Capture the cell that displays the provided text and extract its (X, Y) central coordinate. 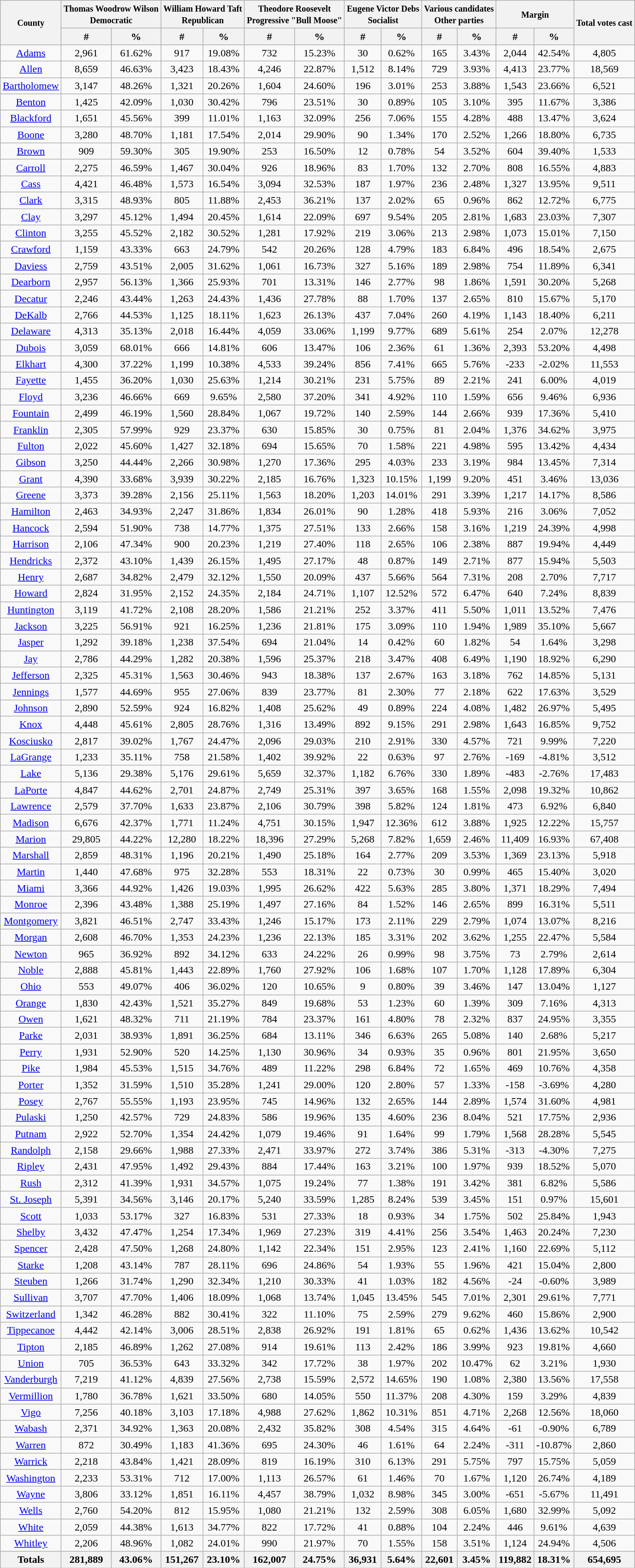
24.80% (224, 1248)
33.12% (136, 1494)
2,156 (182, 495)
53.17% (136, 1216)
Various candidatesOther parties (459, 15)
33.68% (136, 479)
18.09% (224, 1298)
2,922 (86, 1134)
Pulaski (31, 1117)
6.49% (477, 659)
Vanderburgh (31, 1380)
281,889 (86, 1560)
Eugene Victor DebsSocialist (383, 15)
27.78% (319, 299)
13.56% (554, 1380)
Dubois (31, 348)
24.39% (554, 528)
33.50% (224, 1396)
32.53% (319, 184)
29.43% (224, 1167)
1,127 (604, 986)
175 (363, 626)
1,586 (269, 610)
18.52% (554, 1167)
27.08% (224, 1347)
35 (439, 1052)
1.28% (401, 512)
183 (439, 250)
545 (439, 1298)
45.53% (136, 1068)
862 (515, 200)
27.92% (319, 970)
1,984 (86, 1068)
7,717 (604, 577)
4,533 (269, 364)
124 (439, 806)
1,683 (515, 216)
5,217 (604, 1036)
LaGrange (31, 757)
Johnson (31, 708)
24.23% (224, 937)
849 (269, 1003)
2,687 (86, 577)
796 (269, 102)
469 (515, 1068)
27.56% (224, 1380)
24.42% (224, 1134)
4.41% (401, 1232)
46.66% (136, 397)
406 (182, 986)
38 (363, 1363)
2,859 (86, 855)
1,142 (269, 1248)
14.25% (224, 1052)
45.61% (136, 724)
2,266 (182, 462)
29.03% (319, 741)
24.87% (224, 790)
21.97% (319, 1543)
18.40% (554, 315)
418 (439, 512)
12.36% (401, 823)
9.77% (401, 331)
12.72% (554, 200)
Knox (31, 724)
1.08% (477, 1380)
23.03% (554, 216)
88 (363, 299)
1,363 (182, 1429)
2,594 (86, 528)
42.14% (136, 1330)
1,463 (515, 1232)
12.56% (554, 1412)
2,218 (86, 1461)
19.24% (319, 1183)
15.95% (224, 1510)
3,373 (86, 495)
1,159 (86, 250)
Orange (31, 1003)
408 (439, 659)
11,409 (515, 839)
William Howard TaftRepublican (203, 15)
21.95% (554, 1052)
5.08% (477, 1036)
Franklin (31, 429)
11.37% (401, 1396)
55.55% (136, 1101)
8.24% (401, 1199)
44.22% (136, 839)
10.38% (224, 364)
3,147 (86, 86)
1,113 (269, 1478)
1,190 (515, 659)
272 (363, 1150)
Randolph (31, 1150)
4,981 (604, 1101)
23.13% (554, 855)
1.38% (401, 1183)
135 (363, 1117)
5,170 (604, 299)
224 (439, 708)
3,225 (86, 626)
42.54% (554, 53)
Madison (31, 823)
39.92% (319, 757)
15.86% (554, 1314)
1,604 (269, 86)
Ohio (31, 986)
4.98% (477, 446)
9.61% (554, 1527)
19.32% (554, 790)
Lawrence (31, 806)
6,521 (604, 86)
14.65% (401, 1380)
11.67% (554, 102)
5,112 (604, 1248)
6.92% (554, 806)
Ripley (31, 1167)
1,455 (86, 380)
2.91% (401, 741)
884 (269, 1167)
187 (363, 184)
13.31% (319, 282)
5.66% (401, 577)
502 (515, 1216)
654,695 (604, 1560)
1,659 (439, 839)
26.13% (319, 315)
4.56% (477, 1281)
159 (515, 1396)
Shelby (31, 1232)
13.07% (554, 921)
4.57% (477, 741)
3,939 (182, 479)
2,701 (182, 790)
3,821 (86, 921)
231 (363, 380)
2.95% (401, 1248)
Daviess (31, 266)
52.59% (136, 708)
643 (182, 1363)
9,511 (604, 184)
3,006 (182, 1330)
1,366 (182, 282)
24.01% (224, 1543)
5.63% (401, 888)
696 (269, 1265)
4,280 (604, 1085)
1,079 (269, 1134)
25.37% (319, 659)
9 (363, 986)
13.62% (554, 1330)
52.90% (136, 1052)
24.86% (319, 1265)
260 (439, 315)
119,882 (515, 1560)
11.24% (224, 823)
1,490 (269, 855)
27.16% (319, 904)
29.90% (319, 135)
1.59% (477, 397)
53.20% (554, 348)
43.44% (136, 299)
25.19% (224, 904)
473 (515, 806)
2,453 (269, 200)
3.18% (477, 675)
2,096 (269, 741)
33.59% (319, 1199)
2,675 (604, 250)
Crawford (31, 250)
Tippecanoe (31, 1330)
909 (86, 151)
711 (182, 1019)
13.95% (554, 184)
36.20% (136, 380)
16.82% (224, 708)
15.40% (554, 872)
13.04% (554, 986)
2,900 (604, 1314)
30.49% (136, 1445)
14.81% (224, 348)
386 (439, 1150)
4,660 (604, 1347)
319 (363, 1232)
1,342 (86, 1314)
45.60% (136, 446)
34.82% (136, 577)
24.60% (319, 86)
Hendricks (31, 561)
808 (515, 167)
397 (363, 790)
2,305 (86, 429)
Vermillion (31, 1396)
1,196 (182, 855)
1,255 (515, 937)
21.81% (319, 626)
451 (515, 479)
147 (515, 986)
24.30% (319, 1445)
44.62% (136, 790)
Monroe (31, 904)
Warrick (31, 1461)
68.01% (136, 348)
185 (363, 937)
887 (515, 544)
Miami (31, 888)
5,131 (604, 675)
2.04% (477, 429)
9.99% (554, 741)
4,506 (604, 1543)
Posey (31, 1101)
2,838 (269, 1330)
38.79% (319, 1494)
3.43% (477, 53)
1,989 (515, 626)
32.37% (319, 774)
2,428 (86, 1248)
27.29% (319, 839)
-24 (515, 1281)
1,353 (182, 937)
Kosciusko (31, 741)
872 (86, 1445)
3,250 (86, 462)
Spencer (31, 1248)
47.68% (136, 872)
7,275 (604, 1150)
67,408 (604, 839)
7.06% (401, 118)
1,512 (363, 69)
4,449 (604, 544)
100 (439, 1167)
7.24% (554, 593)
12.52% (401, 593)
13.49% (319, 724)
11.88% (224, 200)
57.99% (136, 429)
233 (439, 462)
54.20% (136, 1510)
Cass (31, 184)
5,410 (604, 413)
Owen (31, 1019)
-3.69% (554, 1085)
30.21% (319, 380)
Newton (31, 954)
44.69% (136, 691)
4,300 (86, 364)
-311 (515, 1445)
13.11% (319, 1036)
265 (439, 1036)
31.60% (554, 1101)
3.16% (477, 528)
1,467 (182, 167)
18.38% (319, 675)
8.14% (401, 69)
30.04% (224, 167)
84 (363, 904)
123 (439, 1248)
22.87% (319, 69)
2,184 (269, 593)
10.65% (319, 986)
36,931 (363, 1560)
5.82% (401, 806)
164 (363, 855)
3.29% (554, 1396)
51.90% (136, 528)
2,759 (86, 266)
28.51% (224, 1330)
25.18% (319, 855)
55 (439, 1265)
5,495 (604, 708)
182 (439, 1281)
35.27% (224, 1003)
16.93% (554, 839)
2,371 (86, 1429)
2,766 (86, 315)
496 (515, 250)
2,580 (269, 397)
2,158 (86, 1150)
6.76% (401, 774)
0.42% (401, 642)
3,315 (86, 200)
822 (269, 1527)
20.17% (224, 1199)
44.38% (136, 1527)
15.23% (319, 53)
53.31% (136, 1478)
-158 (515, 1085)
Margin (535, 15)
21.04% (319, 642)
LaPorte (31, 790)
1,067 (269, 413)
34.62% (554, 429)
1,443 (182, 970)
219 (363, 233)
20.21% (224, 855)
11.10% (319, 1314)
75 (363, 1314)
1,183 (182, 1445)
3,280 (86, 135)
218 (363, 659)
4.79% (401, 250)
7,256 (86, 1412)
839 (269, 691)
Carroll (31, 167)
31.59% (136, 1085)
39 (439, 986)
-0.60% (554, 1281)
27.17% (319, 561)
17.89% (554, 970)
3,236 (86, 397)
59.30% (136, 151)
346 (363, 1036)
1,282 (182, 659)
684 (269, 1036)
1,573 (182, 184)
9,752 (604, 724)
7,771 (604, 1298)
411 (439, 610)
1,045 (363, 1298)
30.15% (319, 823)
669 (182, 397)
24.94% (554, 1543)
1,210 (269, 1281)
Fulton (31, 446)
5,659 (269, 774)
399 (182, 118)
4,883 (604, 167)
6.00% (554, 380)
2,479 (182, 577)
1,568 (515, 1134)
-2.76% (554, 774)
4,998 (604, 528)
550 (363, 1396)
34.92% (136, 1429)
1,128 (515, 970)
11,553 (604, 364)
4.80% (401, 1019)
984 (515, 462)
295 (363, 462)
30.20% (554, 282)
11.89% (554, 266)
Wells (31, 1510)
18,396 (269, 839)
44.92% (136, 888)
6.47% (477, 593)
2,005 (182, 266)
398 (363, 806)
15.67% (554, 299)
4,189 (604, 1478)
3,094 (269, 184)
3.09% (401, 626)
16.31% (554, 904)
3.93% (477, 69)
Fayette (31, 380)
2,936 (604, 1117)
13.42% (554, 446)
917 (182, 53)
Washington (31, 1478)
7,219 (86, 1380)
4,434 (604, 446)
6,936 (604, 397)
0.73% (401, 872)
Floyd (31, 397)
1,163 (269, 118)
3.99% (477, 1347)
23.10% (224, 1560)
882 (182, 1314)
39.28% (136, 495)
1.34% (401, 135)
18.96% (319, 167)
20.08% (224, 1429)
2.02% (401, 200)
604 (515, 151)
Gibson (31, 462)
837 (515, 1019)
2.18% (477, 691)
Brown (31, 151)
3.01% (401, 86)
-651 (515, 1494)
29,805 (86, 839)
4.03% (401, 462)
14.85% (554, 675)
586 (269, 1117)
4,390 (86, 479)
County (31, 22)
Allen (31, 69)
2.52% (477, 135)
1,497 (269, 904)
7,307 (604, 216)
17.54% (224, 135)
254 (515, 331)
-61 (515, 1429)
4.60% (401, 1117)
1,947 (363, 823)
2,749 (269, 790)
3,146 (182, 1199)
1,107 (363, 593)
27.51% (319, 528)
2.46% (477, 839)
572 (439, 593)
162,007 (269, 1560)
1,767 (182, 741)
99 (439, 1134)
9.20% (477, 479)
2,579 (86, 806)
18.11% (224, 315)
22.47% (554, 937)
83 (363, 167)
9.46% (554, 397)
5.31% (477, 1150)
28.76% (224, 724)
1,891 (182, 1036)
1,268 (182, 1248)
48.31% (136, 855)
1.36% (477, 348)
422 (363, 888)
15.94% (554, 561)
105 (439, 102)
12,278 (604, 331)
43.51% (136, 266)
1,263 (182, 299)
36.53% (136, 1363)
2,031 (86, 1036)
18.92% (554, 659)
4,421 (86, 184)
2,824 (86, 593)
2.48% (477, 184)
15.65% (319, 446)
46.63% (136, 69)
46.70% (136, 937)
161 (363, 1019)
460 (515, 1314)
2,233 (86, 1478)
2,760 (86, 1510)
4.54% (401, 1429)
23.95% (224, 1101)
1,203 (363, 495)
7,476 (604, 610)
2,396 (86, 904)
2.68% (554, 1036)
712 (182, 1478)
41.12% (136, 1380)
43.48% (136, 904)
32.28% (224, 872)
White (31, 1527)
19.94% (554, 544)
Pike (31, 1068)
695 (269, 1445)
18.80% (554, 135)
2.76% (477, 757)
705 (86, 1363)
61.62% (136, 53)
16.50% (319, 151)
1.89% (477, 774)
34.12% (224, 954)
2,152 (182, 593)
3.75% (477, 954)
6,775 (604, 200)
3.52% (477, 151)
2.32% (477, 1019)
Warren (31, 1445)
745 (269, 1101)
89 (439, 380)
36.02% (224, 986)
5,240 (269, 1199)
1,439 (182, 561)
7,230 (604, 1232)
6.05% (477, 1510)
25.63% (224, 380)
1,143 (515, 315)
3,423 (182, 69)
Dearborn (31, 282)
2,800 (604, 1265)
3,707 (86, 1298)
15.04% (554, 1265)
1,241 (269, 1085)
49.07% (136, 986)
0.97% (554, 1199)
3.10% (477, 102)
113 (363, 1347)
5,391 (86, 1199)
Perry (31, 1052)
1,406 (182, 1298)
1,124 (515, 1543)
8,216 (604, 921)
1,352 (86, 1085)
Whitley (31, 1543)
488 (515, 118)
35.13% (136, 331)
14.01% (401, 495)
216 (515, 512)
640 (515, 593)
342 (269, 1363)
2,767 (86, 1101)
4,457 (269, 1494)
1,560 (182, 413)
3.37% (401, 610)
1.23% (401, 1003)
812 (182, 1510)
9.65% (224, 397)
1.03% (401, 1281)
7,150 (604, 233)
22.34% (319, 1248)
5,176 (182, 774)
46 (363, 1445)
19.61% (319, 1347)
1,521 (182, 1003)
1,369 (515, 855)
914 (269, 1347)
30.96% (319, 1052)
43.84% (136, 1461)
975 (182, 872)
Decatur (31, 299)
3,512 (604, 757)
26.57% (319, 1478)
3,624 (604, 118)
1,233 (86, 757)
3.74% (401, 1150)
Jennings (31, 691)
4.92% (401, 397)
2,325 (86, 675)
Huntington (31, 610)
15.17% (319, 921)
25.93% (224, 282)
2.11% (401, 921)
221 (439, 446)
285 (439, 888)
190 (439, 1380)
13.74% (319, 1298)
155 (439, 118)
1,388 (182, 904)
24.43% (224, 299)
24.22% (319, 954)
46.51% (136, 921)
520 (182, 1052)
1,543 (515, 86)
16.55% (554, 167)
3.42% (477, 1183)
1,515 (182, 1068)
30.52% (224, 233)
1.61% (401, 1445)
1.68% (401, 970)
37.20% (319, 397)
23.66% (554, 86)
4.71% (477, 1412)
53 (363, 1003)
27.23% (319, 1232)
151,267 (182, 1560)
11.01% (224, 118)
2.41% (477, 1248)
0.80% (401, 986)
38.93% (136, 1036)
2,431 (86, 1167)
-4.30% (554, 1150)
Clinton (31, 233)
Switzerland (31, 1314)
6,735 (604, 135)
47.70% (136, 1298)
34.57% (224, 1183)
2,572 (363, 1380)
Wabash (31, 1429)
47.50% (136, 1248)
310 (363, 1461)
24.83% (224, 1117)
5,584 (604, 937)
14.17% (554, 495)
1,321 (182, 86)
13.52% (554, 610)
Bartholomew (31, 86)
665 (439, 364)
18 (363, 1216)
28.20% (224, 610)
1,375 (269, 528)
341 (363, 397)
39.18% (136, 642)
10.47% (477, 1363)
877 (515, 561)
8,586 (604, 495)
8,839 (604, 593)
97 (439, 757)
30.41% (224, 1314)
46.59% (136, 167)
1,217 (515, 495)
2,393 (515, 348)
2,301 (515, 1298)
-483 (515, 774)
3,255 (86, 233)
7.41% (401, 364)
36.92% (136, 954)
-233 (515, 364)
62 (515, 1363)
4,019 (604, 380)
Delaware (31, 331)
22.09% (319, 216)
2,044 (515, 53)
57 (439, 1085)
28.28% (554, 1134)
Adams (31, 53)
1,238 (182, 642)
45.52% (136, 233)
15.59% (319, 1380)
2,275 (86, 167)
17.00% (224, 1478)
612 (439, 823)
24.75% (319, 1560)
630 (269, 429)
924 (182, 708)
20.45% (224, 216)
754 (515, 266)
1,193 (182, 1101)
1,290 (182, 1281)
3,020 (604, 872)
72 (439, 1068)
3.53% (477, 855)
46.28% (136, 1314)
47.34% (136, 544)
1,830 (86, 1003)
30.22% (224, 479)
5.76% (477, 364)
1,011 (515, 610)
1,371 (515, 888)
4,988 (269, 1412)
48 (363, 561)
10.76% (554, 1068)
990 (269, 1543)
2,499 (86, 413)
Porter (31, 1085)
1,421 (182, 1461)
23.87% (224, 806)
10.15% (401, 479)
3.62% (477, 937)
3.39% (477, 495)
4,805 (604, 53)
2,022 (86, 446)
4,639 (604, 1527)
33.43% (224, 921)
15.85% (319, 429)
819 (269, 1461)
213 (439, 233)
10,862 (604, 790)
1.93% (401, 1265)
104 (439, 1527)
12.22% (554, 823)
1,771 (182, 823)
29.38% (136, 774)
1.58% (401, 446)
40.18% (136, 1412)
14.77% (224, 528)
33.97% (319, 1150)
36.21% (319, 200)
8.98% (401, 1494)
44.53% (136, 315)
209 (439, 855)
Clay (31, 216)
28.09% (224, 1461)
91 (363, 1134)
2.07% (554, 331)
Marshall (31, 855)
11,491 (604, 1494)
2,471 (269, 1150)
965 (86, 954)
1,073 (515, 233)
35.11% (136, 757)
810 (515, 299)
2,268 (515, 1412)
5,070 (604, 1167)
1.86% (477, 282)
18.29% (554, 888)
29.66% (136, 1150)
6.13% (401, 1461)
34.93% (136, 512)
46.89% (136, 1347)
30.98% (224, 462)
595 (515, 446)
42.09% (136, 102)
18.20% (319, 495)
1,130 (269, 1052)
899 (515, 904)
16.76% (319, 479)
1,930 (604, 1363)
19.72% (319, 413)
1,760 (269, 970)
2,888 (86, 970)
1,596 (269, 659)
25.62% (319, 708)
2.67% (401, 675)
6,290 (604, 659)
42.43% (136, 1003)
6,789 (604, 1429)
16.19% (319, 1461)
173 (363, 921)
3.51% (477, 1543)
-4.81% (554, 757)
28.84% (224, 413)
Total votes cast (604, 22)
11.22% (319, 1068)
44.44% (136, 462)
47.47% (136, 1232)
1,074 (515, 921)
2,747 (182, 921)
531 (269, 1216)
32.34% (224, 1281)
1,614 (269, 216)
7.01% (477, 1298)
1.52% (401, 904)
2,182 (182, 233)
2,206 (86, 1543)
39.24% (319, 364)
210 (363, 741)
1,292 (86, 642)
26.97% (554, 708)
5,545 (604, 1134)
633 (269, 954)
45.12% (136, 216)
Vigo (31, 1412)
DeKalb (31, 315)
41.39% (136, 1183)
42.37% (136, 823)
3,529 (604, 691)
1,208 (86, 1265)
Martin (31, 872)
2,890 (86, 708)
35.82% (319, 1429)
Rush (31, 1183)
3,297 (86, 216)
189 (439, 266)
784 (269, 1019)
25.31% (319, 790)
17,483 (604, 774)
900 (182, 544)
Boone (31, 135)
16.44% (224, 331)
3,975 (604, 429)
2.38% (477, 544)
5,092 (604, 1510)
9.15% (401, 724)
606 (269, 348)
34.76% (224, 1068)
4.64% (477, 1429)
2,018 (182, 331)
Wayne (31, 1494)
1.79% (477, 1134)
762 (515, 675)
10,542 (604, 1330)
7.31% (477, 577)
787 (182, 1265)
19.68% (319, 1003)
6.82% (554, 1183)
196 (363, 86)
Clark (31, 200)
32.99% (554, 1510)
8,659 (86, 69)
18,060 (604, 1412)
-313 (515, 1150)
6,304 (604, 970)
851 (439, 1412)
345 (439, 1494)
2,738 (269, 1380)
3,806 (86, 1494)
1,323 (363, 479)
31.74% (136, 1281)
168 (439, 790)
1,327 (515, 184)
24.79% (224, 250)
31.62% (224, 266)
43.06% (136, 1560)
1,032 (363, 1494)
3,366 (86, 888)
1,680 (515, 1510)
856 (363, 364)
666 (182, 348)
46.19% (136, 413)
0.75% (401, 429)
-2.02% (554, 364)
1,376 (515, 429)
1,550 (269, 577)
12 (363, 151)
564 (439, 577)
22.89% (224, 970)
26.62% (319, 888)
4.19% (477, 315)
39.40% (554, 151)
1,969 (269, 1232)
3.31% (401, 937)
1,270 (269, 462)
45.81% (136, 970)
18.43% (224, 69)
4.30% (477, 1396)
48.96% (136, 1543)
298 (363, 1068)
24.95% (554, 1019)
1,574 (515, 1101)
20.38% (224, 659)
1,080 (269, 1510)
36.78% (136, 1396)
Hancock (31, 528)
0.88% (401, 1527)
17.63% (554, 691)
5.16% (401, 266)
446 (515, 1527)
47.95% (136, 1167)
35.10% (554, 626)
Harrison (31, 544)
30.46% (224, 675)
2,817 (86, 741)
Sullivan (31, 1298)
22.13% (319, 937)
0.78% (401, 151)
1,181 (182, 135)
805 (182, 200)
Jasper (31, 642)
16.83% (224, 1216)
48.70% (136, 135)
14.05% (319, 1396)
-0.90% (554, 1429)
31.86% (224, 512)
5,667 (604, 626)
17.18% (224, 1412)
Elkhart (31, 364)
395 (515, 102)
1,214 (269, 380)
2,860 (604, 1445)
1,354 (182, 1134)
32.09% (319, 118)
Lake (31, 774)
16.73% (319, 266)
3.47% (401, 659)
Noble (31, 970)
44.29% (136, 659)
1,068 (269, 1298)
36.25% (224, 1036)
128 (363, 250)
27.40% (319, 544)
15.01% (554, 233)
1,316 (269, 724)
22.69% (554, 1248)
1,160 (515, 1248)
24.47% (224, 741)
1,402 (269, 757)
26.15% (224, 561)
45.31% (136, 675)
30.33% (319, 1281)
15,757 (604, 823)
2,805 (182, 724)
7.82% (401, 839)
3,386 (604, 102)
4,246 (269, 69)
1,633 (182, 806)
17.34% (224, 1232)
1,254 (182, 1232)
689 (439, 331)
8.04% (477, 1117)
3,650 (604, 1052)
622 (515, 691)
421 (515, 1265)
20.23% (224, 544)
6.63% (401, 1036)
17.44% (319, 1167)
5,503 (604, 561)
3,298 (604, 642)
1,834 (269, 512)
1,591 (515, 282)
26.74% (554, 1478)
3,119 (86, 610)
1.33% (477, 1085)
19.81% (554, 1347)
25.84% (554, 1216)
170 (439, 135)
2,957 (86, 282)
1.67% (477, 1478)
2,614 (604, 954)
252 (363, 610)
24.71% (319, 593)
Scott (31, 1216)
27.06% (224, 691)
19.03% (224, 888)
1.65% (477, 1068)
6,211 (604, 315)
1,408 (269, 708)
7,052 (604, 512)
5.93% (477, 512)
16.25% (224, 626)
4,059 (269, 331)
35.28% (224, 1085)
801 (515, 1052)
2.71% (477, 561)
Greene (31, 495)
1.82% (477, 642)
943 (269, 675)
1,494 (182, 216)
241 (515, 380)
13,036 (604, 479)
2,372 (86, 561)
4,751 (269, 823)
28.11% (224, 1265)
14.96% (319, 1101)
5,511 (604, 904)
30.79% (319, 806)
521 (515, 1117)
1,061 (269, 266)
656 (515, 397)
Blackford (31, 118)
4,442 (86, 1330)
4,847 (86, 790)
732 (269, 53)
4,498 (604, 348)
17.92% (319, 233)
1,262 (182, 1347)
1,862 (363, 1412)
205 (439, 216)
64 (439, 1445)
229 (439, 921)
31.95% (136, 593)
697 (363, 216)
2.36% (401, 348)
305 (182, 151)
43.14% (136, 1265)
9.54% (401, 216)
2.81% (477, 216)
48.26% (136, 86)
19.08% (224, 53)
1,246 (269, 921)
1,440 (86, 872)
7,494 (604, 888)
6,676 (86, 823)
1,425 (86, 102)
1,426 (182, 888)
929 (182, 429)
1.75% (477, 1216)
1,125 (182, 315)
2,014 (269, 135)
1,427 (182, 446)
37.54% (224, 642)
3,059 (86, 348)
2.80% (401, 1085)
32.18% (224, 446)
Howard (31, 593)
26.92% (319, 1330)
3.80% (477, 888)
Parke (31, 1036)
Montgomery (31, 921)
4.08% (477, 708)
42.57% (136, 1117)
32.12% (224, 577)
5.64% (401, 1560)
149 (439, 561)
46.48% (136, 184)
5.61% (477, 331)
1,120 (515, 1478)
1,643 (515, 724)
680 (269, 1396)
165 (439, 53)
56.13% (136, 282)
21.58% (224, 757)
Fountain (31, 413)
7.16% (554, 1003)
29.00% (319, 1085)
1,250 (86, 1117)
3,432 (86, 1232)
3,103 (182, 1412)
73 (515, 954)
1,780 (86, 1396)
2,098 (515, 790)
19.46% (319, 1134)
-169 (515, 757)
Marion (31, 839)
16.54% (224, 184)
2,961 (86, 53)
19.90% (224, 151)
322 (269, 1314)
107 (439, 970)
52.70% (136, 1134)
1,075 (269, 1183)
279 (439, 1314)
1,995 (269, 888)
7,314 (604, 462)
1,533 (604, 151)
Totals (31, 1560)
542 (269, 250)
955 (182, 691)
1,925 (515, 823)
17.75% (554, 1117)
1,988 (182, 1150)
34.77% (224, 1527)
2.30% (401, 691)
45.56% (136, 118)
1,510 (182, 1085)
16.11% (224, 1494)
Tipton (31, 1347)
2,059 (86, 1527)
7,220 (604, 741)
Morgan (31, 937)
186 (439, 1347)
-10.87% (554, 1445)
2,380 (515, 1380)
Steuben (31, 1281)
758 (182, 757)
22,601 (439, 1560)
20.09% (319, 577)
17,558 (604, 1380)
78 (439, 1019)
33.32% (224, 1363)
3.00% (477, 1494)
1,285 (363, 1199)
1.39% (477, 1003)
1,651 (86, 118)
6,341 (604, 266)
Jay (31, 659)
41.36% (224, 1445)
1,613 (182, 1527)
489 (269, 1068)
Thomas Woodrow WilsonDemocratic (111, 15)
2,463 (86, 512)
3.54% (477, 1232)
5,918 (604, 855)
21.19% (224, 1019)
738 (182, 528)
34.56% (136, 1199)
2,108 (182, 610)
4,448 (86, 724)
33.06% (319, 331)
Grant (31, 479)
27.62% (319, 1412)
2,608 (86, 937)
923 (515, 1347)
1.96% (477, 1265)
18.22% (224, 839)
9.62% (477, 1314)
2.89% (477, 1101)
12,280 (182, 839)
Jackson (31, 626)
4,413 (515, 69)
1,623 (269, 315)
Union (31, 1363)
2.21% (477, 380)
15,601 (604, 1199)
1,281 (269, 233)
3,355 (604, 1019)
1,495 (269, 561)
1,482 (515, 708)
St. Joseph (31, 1199)
315 (439, 1429)
15.75% (554, 1461)
1,082 (182, 1543)
133 (363, 528)
30.42% (224, 102)
10.31% (401, 1412)
7.04% (401, 315)
43.33% (136, 250)
6,840 (604, 806)
Henry (31, 577)
3,989 (604, 1281)
4,358 (604, 1068)
24.35% (224, 593)
14 (363, 642)
5,059 (604, 1461)
1,851 (182, 1494)
663 (182, 250)
41.72% (136, 610)
5.50% (477, 610)
18.54% (554, 250)
4.28% (477, 118)
2,432 (269, 1429)
48.93% (136, 200)
1,577 (86, 691)
20.24% (554, 1232)
3.19% (477, 462)
19.96% (319, 1117)
Benton (31, 102)
26 (363, 954)
381 (515, 1183)
1.46% (401, 1478)
1,492 (182, 1167)
1,943 (604, 1216)
0.87% (401, 561)
2,312 (86, 1183)
2.42% (401, 1347)
39.02% (136, 741)
48.32% (136, 1019)
56.91% (136, 626)
18,569 (604, 69)
23.51% (319, 102)
2,786 (86, 659)
Putnam (31, 1134)
797 (515, 1461)
1,033 (86, 1216)
Starke (31, 1265)
25.11% (224, 495)
309 (515, 1003)
3.65% (401, 790)
701 (269, 282)
465 (515, 872)
1,182 (363, 774)
Jefferson (31, 675)
118 (363, 544)
26.01% (319, 512)
1.94% (477, 626)
43.10% (136, 561)
-5.67% (554, 1494)
2,246 (86, 299)
5,136 (86, 774)
921 (182, 626)
16.85% (554, 724)
37.22% (136, 364)
37.70% (136, 806)
49 (363, 708)
926 (269, 167)
721 (515, 741)
2,247 (182, 512)
539 (439, 1199)
5,586 (604, 1183)
Hamilton (31, 512)
Theodore RooseveltProgressive "Bull Moose" (294, 15)
0.63% (401, 757)
